Provide the [X, Y] coordinate of the cell's center where the given text is located.  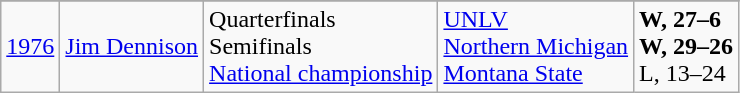
Jim Dennison [132, 47]
W, 27–6W, 29–26L, 13–24 [686, 47]
QuarterfinalsSemifinalsNational championship [321, 47]
1976 [30, 47]
UNLVNorthern MichiganMontana State [536, 47]
